Locate the cell with the specified text and output its (x, y) center coordinate. 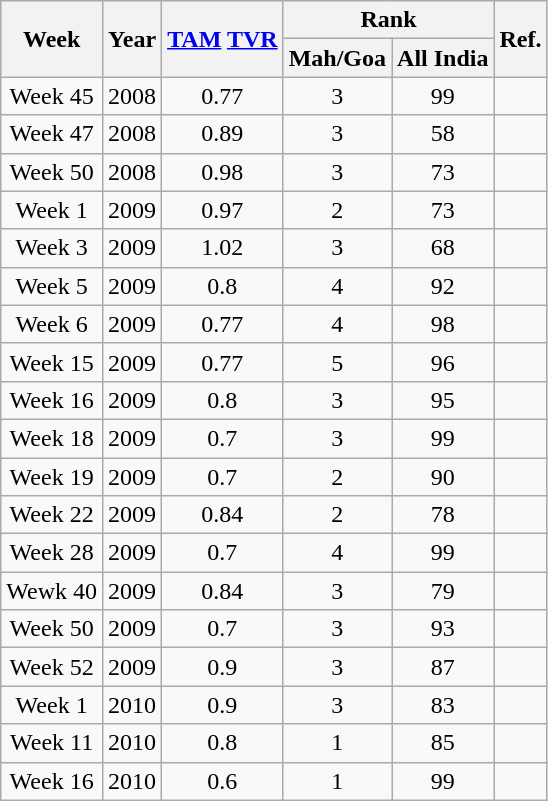
0.98 (223, 172)
Week 45 (52, 96)
98 (443, 324)
79 (443, 591)
1.02 (223, 248)
Week 52 (52, 667)
Week 3 (52, 248)
Year (132, 39)
92 (443, 286)
Week 47 (52, 134)
Week (52, 39)
Week 19 (52, 477)
58 (443, 134)
95 (443, 400)
0.89 (223, 134)
93 (443, 629)
Week 28 (52, 553)
87 (443, 667)
Week 5 (52, 286)
0.97 (223, 210)
Week 15 (52, 362)
5 (337, 362)
Wewk 40 (52, 591)
85 (443, 743)
78 (443, 515)
Week 6 (52, 324)
Week 22 (52, 515)
TAM TVR (223, 39)
96 (443, 362)
All India (443, 58)
Week 11 (52, 743)
0.6 (223, 781)
Ref. (520, 39)
83 (443, 705)
68 (443, 248)
90 (443, 477)
Week 18 (52, 438)
Mah/Goa (337, 58)
Rank (388, 20)
